Return [x, y] of the center of cell containing provided text 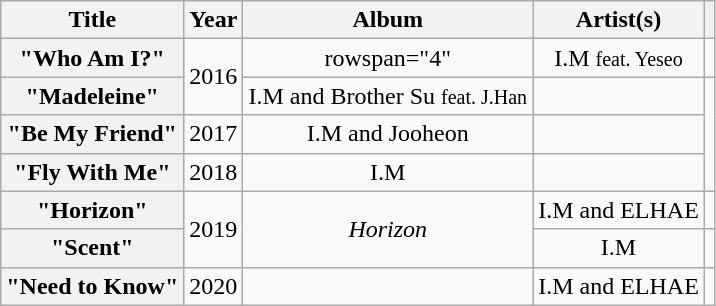
"Scent" [92, 248]
"Need to Know" [92, 286]
"Who Am I?" [92, 58]
Horizon [388, 229]
2020 [214, 286]
I.M feat. Yeseo [619, 58]
I.M and Brother Su feat. J.Han [388, 96]
"Fly With Me" [92, 172]
Title [92, 20]
"Be My Friend" [92, 134]
I.M and Jooheon [388, 134]
2018 [214, 172]
rowspan="4" [388, 58]
Artist(s) [619, 20]
2017 [214, 134]
Album [388, 20]
2016 [214, 77]
Year [214, 20]
"Madeleine" [92, 96]
"Horizon" [92, 210]
2019 [214, 229]
